Return the (X, Y) coordinate for the center point of the cell that contains the specified text.  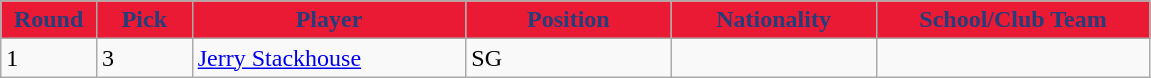
Position (568, 20)
Nationality (774, 20)
School/Club Team (1013, 20)
1 (49, 58)
3 (144, 58)
Round (49, 20)
Player (329, 20)
Pick (144, 20)
Jerry Stackhouse (329, 58)
SG (568, 58)
